Determine the [x, y] coordinate at the center of the cell enclosing the given text.  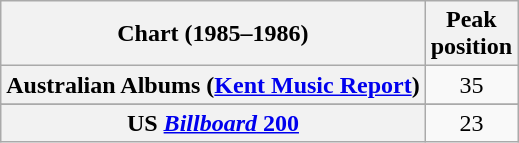
Australian Albums (Kent Music Report) [213, 85]
Peakposition [471, 34]
Chart (1985–1986) [213, 34]
23 [471, 123]
US Billboard 200 [213, 123]
35 [471, 85]
